Determine the (x, y) coordinate at the center of the cell enclosing the given text.  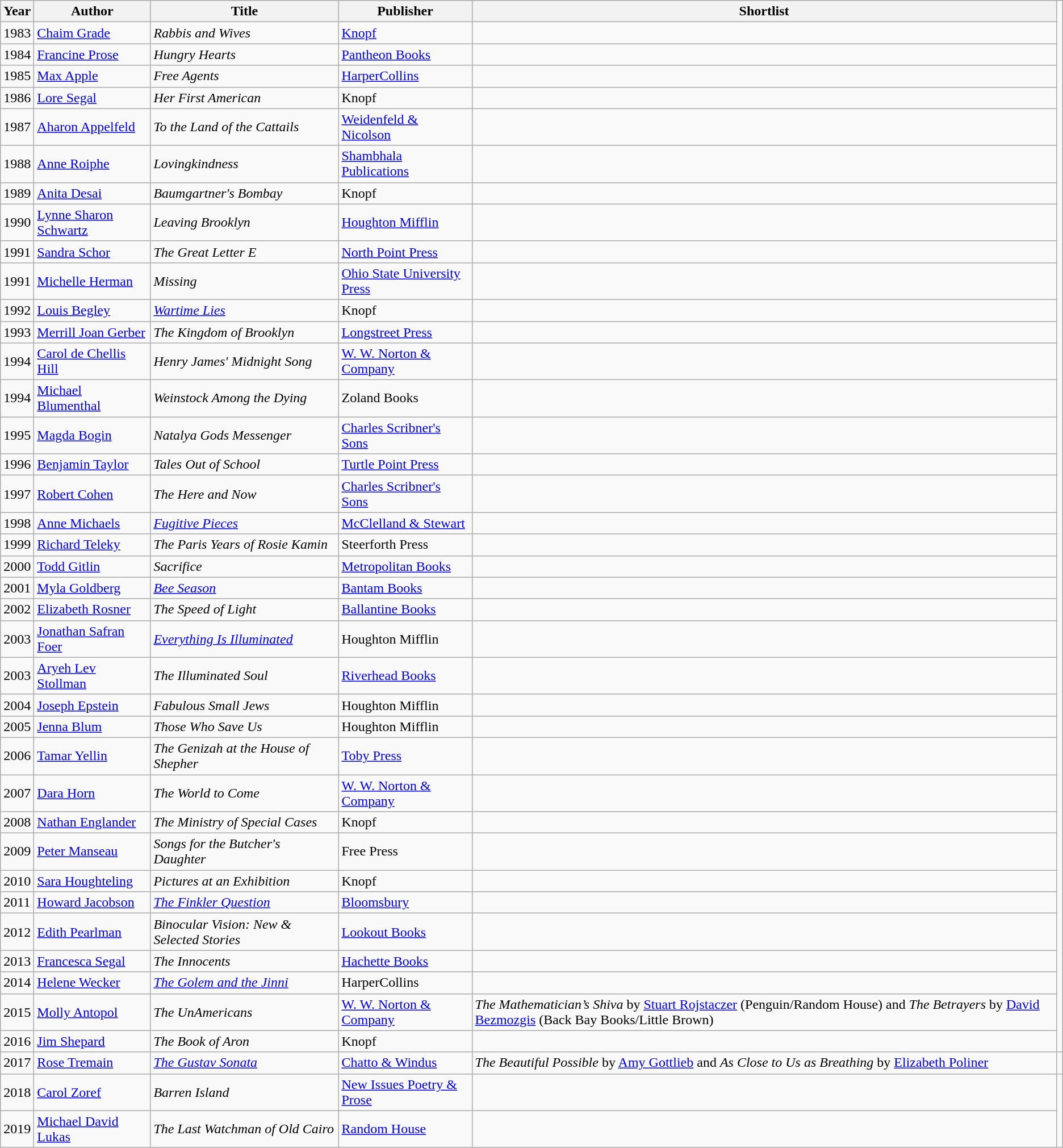
Michael Blumenthal (92, 399)
Everything Is Illuminated (244, 638)
2006 (17, 755)
Year (17, 11)
Dara Horn (92, 793)
Publisher (405, 11)
1983 (17, 33)
2009 (17, 852)
Elizabeth Rosner (92, 610)
Jim Shepard (92, 1041)
Magda Bogin (92, 435)
The Genizah at the House of Shepher (244, 755)
Tales Out of School (244, 465)
Joseph Epstein (92, 705)
Binocular Vision: New & Selected Stories (244, 932)
Wartime Lies (244, 310)
Those Who Save Us (244, 727)
Merrill Joan Gerber (92, 332)
1995 (17, 435)
Carol de Chellis Hill (92, 361)
The UnAmericans (244, 1012)
Toby Press (405, 755)
Riverhead Books (405, 676)
Francine Prose (92, 55)
2018 (17, 1092)
Turtle Point Press (405, 465)
1987 (17, 127)
The Kingdom of Brooklyn (244, 332)
1996 (17, 465)
Free Press (405, 852)
New Issues Poetry & Prose (405, 1092)
2010 (17, 881)
Leaving Brooklyn (244, 223)
Author (92, 11)
Francesca Segal (92, 961)
Anita Desai (92, 193)
2000 (17, 566)
Fabulous Small Jews (244, 705)
Henry James' Midnight Song (244, 361)
2014 (17, 983)
Missing (244, 281)
Lovingkindness (244, 164)
Howard Jacobson (92, 903)
Lynne Sharon Schwartz (92, 223)
Ohio State University Press (405, 281)
Songs for the Butcher's Daughter (244, 852)
1989 (17, 193)
Bantam Books (405, 588)
2015 (17, 1012)
1999 (17, 545)
Pictures at an Exhibition (244, 881)
Anne Roiphe (92, 164)
Aharon Appelfeld (92, 127)
The Great Letter E (244, 252)
Sara Houghteling (92, 881)
1988 (17, 164)
Todd Gitlin (92, 566)
Natalya Gods Messenger (244, 435)
2012 (17, 932)
Shortlist (764, 11)
Nathan Englander (92, 823)
Pantheon Books (405, 55)
Sacrifice (244, 566)
Weinstock Among the Dying (244, 399)
Random House (405, 1129)
2016 (17, 1041)
1990 (17, 223)
Metropolitan Books (405, 566)
The Illuminated Soul (244, 676)
The Book of Aron (244, 1041)
Rabbis and Wives (244, 33)
McClelland & Stewart (405, 523)
Fugitive Pieces (244, 523)
1986 (17, 98)
Carol Zoref (92, 1092)
2005 (17, 727)
Peter Manseau (92, 852)
Chatto & Windus (405, 1063)
Free Agents (244, 76)
The Gustav Sonata (244, 1063)
2017 (17, 1063)
Lookout Books (405, 932)
The World to Come (244, 793)
Bee Season (244, 588)
2007 (17, 793)
The Mathematician’s Shiva by Stuart Rojstaczer (Penguin/Random House) and The Betrayers by David Bezmozgis (Back Bay Books/Little Brown) (764, 1012)
1992 (17, 310)
Steerforth Press (405, 545)
Tamar Yellin (92, 755)
1998 (17, 523)
Longstreet Press (405, 332)
Molly Antopol (92, 1012)
2001 (17, 588)
Bloomsbury (405, 903)
2002 (17, 610)
Hungry Hearts (244, 55)
The Innocents (244, 961)
Jenna Blum (92, 727)
Her First American (244, 98)
1997 (17, 494)
The Last Watchman of Old Cairo (244, 1129)
North Point Press (405, 252)
Aryeh Lev Stollman (92, 676)
Title (244, 11)
Helene Wecker (92, 983)
Robert Cohen (92, 494)
The Here and Now (244, 494)
Michael David Lukas (92, 1129)
Hachette Books (405, 961)
Weidenfeld & Nicolson (405, 127)
The Beautiful Possible by Amy Gottlieb and As Close to Us as Breathing by Elizabeth Poliner (764, 1063)
2004 (17, 705)
The Golem and the Jinni (244, 983)
Sandra Schor (92, 252)
The Ministry of Special Cases (244, 823)
The Speed of Light (244, 610)
Barren Island (244, 1092)
2008 (17, 823)
The Paris Years of Rosie Kamin (244, 545)
Richard Teleky (92, 545)
2011 (17, 903)
1993 (17, 332)
Rose Tremain (92, 1063)
Zoland Books (405, 399)
To the Land of the Cattails (244, 127)
Shambhala Publications (405, 164)
Edith Pearlman (92, 932)
2013 (17, 961)
Myla Goldberg (92, 588)
The Finkler Question (244, 903)
1984 (17, 55)
Ballantine Books (405, 610)
Jonathan Safran Foer (92, 638)
1985 (17, 76)
Louis Begley (92, 310)
Lore Segal (92, 98)
2019 (17, 1129)
Anne Michaels (92, 523)
Benjamin Taylor (92, 465)
Michelle Herman (92, 281)
Baumgartner's Bombay (244, 193)
Chaim Grade (92, 33)
Max Apple (92, 76)
